Search for the cell housing the specified text and yield its (X, Y) center coordinate. 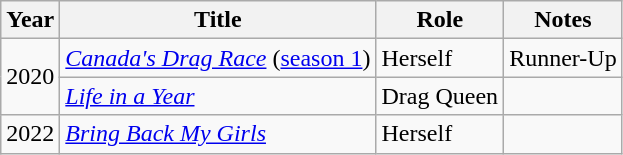
Title (218, 20)
Runner-Up (564, 58)
Drag Queen (440, 96)
Notes (564, 20)
Year (30, 20)
2020 (30, 77)
2022 (30, 134)
Canada's Drag Race (season 1) (218, 58)
Role (440, 20)
Bring Back My Girls (218, 134)
Life in a Year (218, 96)
